Return [x, y] of the center of cell containing provided text 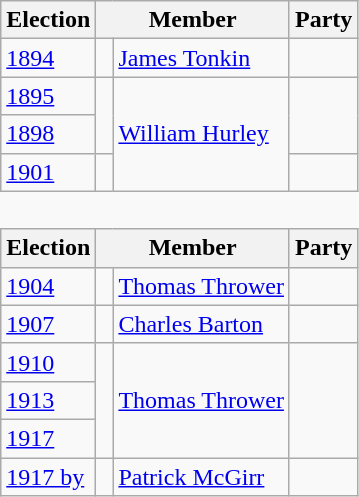
1901 [48, 172]
1898 [48, 134]
1904 [48, 286]
1917 [48, 438]
1907 [48, 324]
1895 [48, 96]
1917 by [48, 477]
James Tonkin [202, 58]
1910 [48, 362]
1913 [48, 400]
Charles Barton [202, 324]
William Hurley [202, 134]
1894 [48, 58]
Patrick McGirr [202, 477]
